Determine the (x, y) coordinate at the center of the cell enclosing the given text.  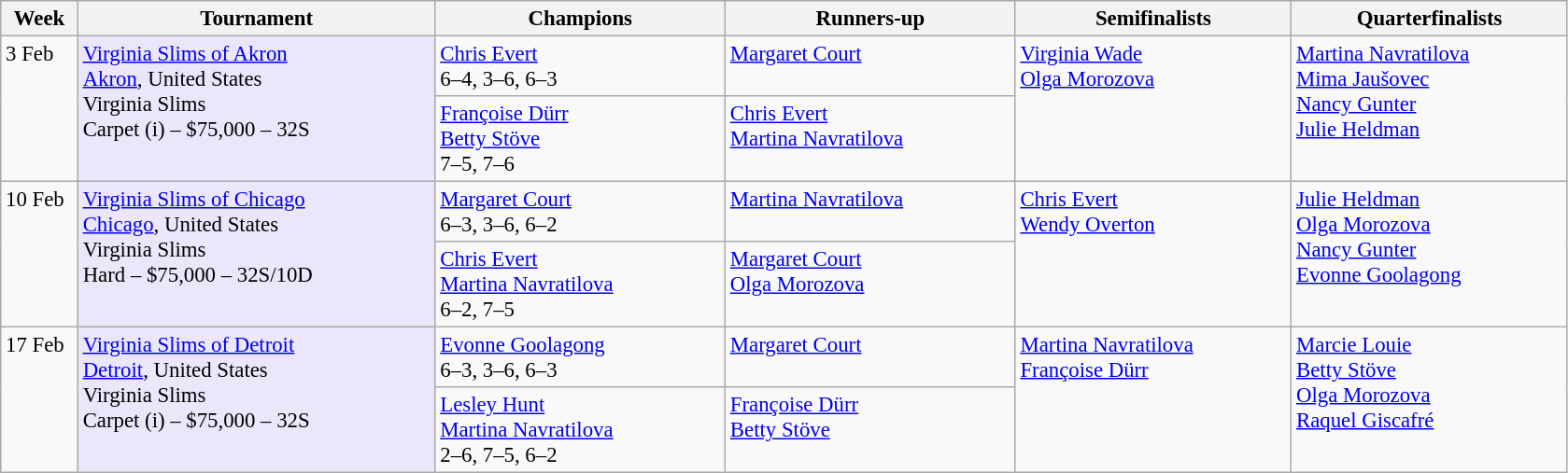
Tournament (256, 19)
Virginia Slims of Akron Akron, United StatesVirginia SlimsCarpet (i) – $75,000 – 32S (256, 109)
Evonne Goolagong6–3, 3–6, 6–3 (581, 358)
Julie Heldman Olga Morozova Nancy Gunter Evonne Goolagong (1430, 255)
Week (39, 19)
Marcie Louie Betty Stöve Olga Morozova Raquel Giscafré (1430, 400)
Quarterfinalists (1430, 19)
Margaret Court6–3, 3–6, 6–2 (581, 213)
Chris Evert Martina Navratilova (870, 139)
Virginia Slims of Detroit Detroit, United StatesVirginia SlimsCarpet (i) – $75,000 – 32S (256, 400)
Semifinalists (1153, 19)
Martina Navratilova Mima Jaušovec Nancy Gunter Julie Heldman (1430, 109)
17 Feb (39, 400)
Runners-up (870, 19)
Margaret Court Olga Morozova (870, 285)
Martina Navratilova Françoise Dürr (1153, 400)
3 Feb (39, 109)
Virginia Slims of Chicago Chicago, United StatesVirginia SlimsHard – $75,000 – 32S/10D (256, 255)
Françoise Dürr Betty Stöve7–5, 7–6 (581, 139)
Chris Evert Wendy Overton (1153, 255)
Martina Navratilova (870, 213)
Chris Evert Martina Navratilova6–2, 7–5 (581, 285)
10 Feb (39, 255)
Virginia Wade Olga Morozova (1153, 109)
Champions (581, 19)
Chris Evert6–4, 3–6, 6–3 (581, 67)
